Output the [x, y] coordinate of the center of the cell containing the given text.  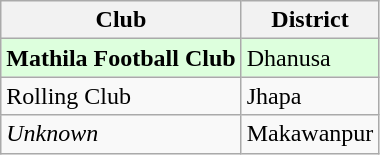
District [310, 20]
Rolling Club [121, 96]
Dhanusa [310, 58]
Jhapa [310, 96]
Makawanpur [310, 134]
Unknown [121, 134]
Mathila Football Club [121, 58]
Club [121, 20]
